Locate the cell with the specified text and output its (X, Y) center coordinate. 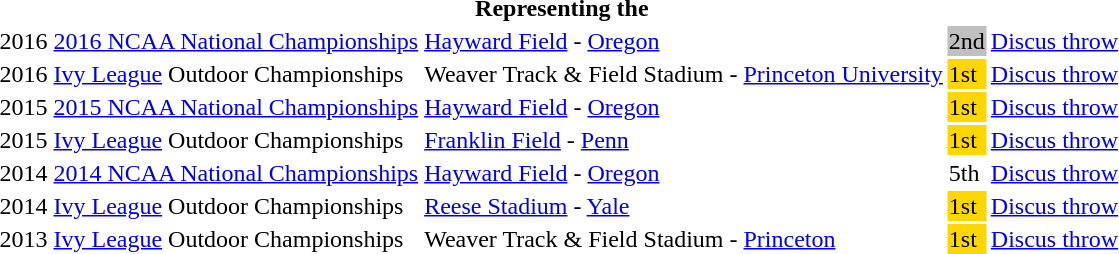
2014 NCAA National Championships (236, 173)
2015 NCAA National Championships (236, 107)
Reese Stadium - Yale (684, 206)
Franklin Field - Penn (684, 140)
2nd (966, 41)
5th (966, 173)
Weaver Track & Field Stadium - Princeton University (684, 74)
Weaver Track & Field Stadium - Princeton (684, 239)
2016 NCAA National Championships (236, 41)
